Scan for the cell matching the given text and deliver its [x, y] coordinate at center. 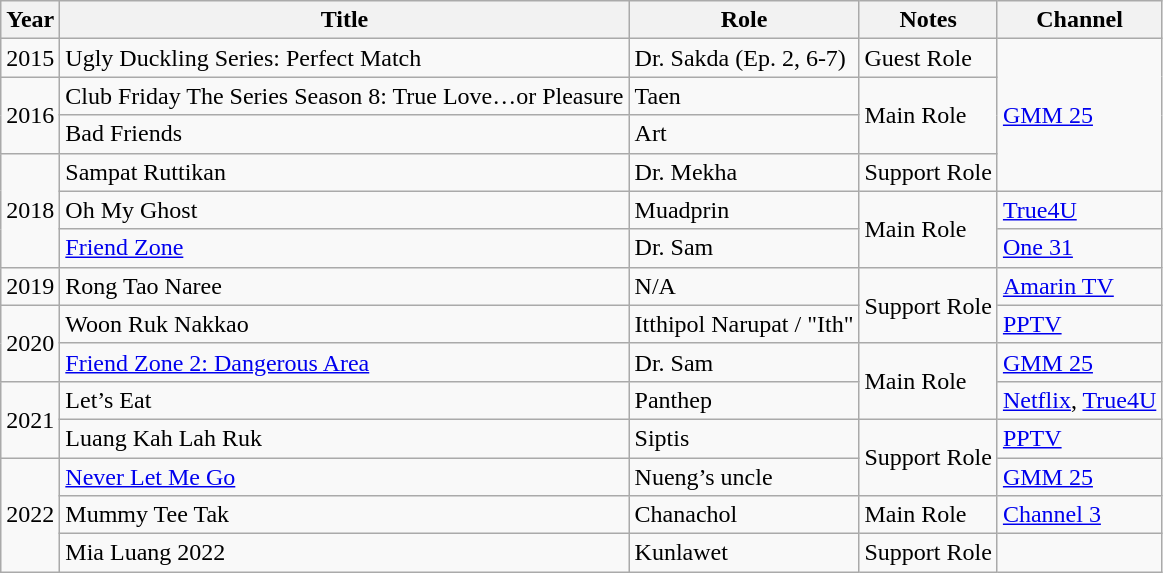
2018 [30, 210]
Amarin TV [1079, 286]
Mia Luang 2022 [344, 553]
Friend Zone 2: Dangerous Area [344, 362]
Title [344, 20]
Woon Ruk Nakkao [344, 324]
Channel [1079, 20]
Never Let Me Go [344, 477]
Art [744, 134]
Year [30, 20]
Friend Zone [344, 248]
Muadprin [744, 210]
Mummy Tee Tak [344, 515]
Luang Kah Lah Ruk [344, 438]
Itthipol Narupat / "Ith" [744, 324]
2022 [30, 515]
2021 [30, 419]
Netflix, True4U [1079, 400]
One 31 [1079, 248]
Nueng’s uncle [744, 477]
2019 [30, 286]
Rong Tao Naree [344, 286]
Taen [744, 96]
Bad Friends [344, 134]
True4U [1079, 210]
N/A [744, 286]
Channel 3 [1079, 515]
Guest Role [928, 58]
2015 [30, 58]
Notes [928, 20]
Siptis [744, 438]
Role [744, 20]
2020 [30, 343]
Panthep [744, 400]
2016 [30, 115]
Dr. Mekha [744, 172]
Dr. Sakda (Ep. 2, 6-7) [744, 58]
Ugly Duckling Series: Perfect Match [344, 58]
Kunlawet [744, 553]
Let’s Eat [344, 400]
Oh My Ghost [344, 210]
Chanachol [744, 515]
Sampat Ruttikan [344, 172]
Club Friday The Series Season 8: True Love…or Pleasure [344, 96]
